Provide the [X, Y] coordinate of the cell's center where the given text is located.  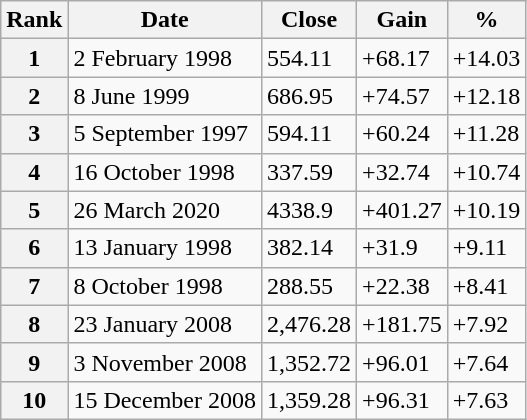
+31.9 [402, 248]
+181.75 [402, 324]
+10.74 [486, 172]
Date [165, 20]
4 [34, 172]
3 [34, 134]
+60.24 [402, 134]
+96.31 [402, 400]
+8.41 [486, 286]
5 September 1997 [165, 134]
8 June 1999 [165, 96]
+14.03 [486, 58]
+32.74 [402, 172]
1,359.28 [310, 400]
Rank [34, 20]
15 December 2008 [165, 400]
+9.11 [486, 248]
554.11 [310, 58]
382.14 [310, 248]
4338.9 [310, 210]
5 [34, 210]
6 [34, 248]
+74.57 [402, 96]
+401.27 [402, 210]
337.59 [310, 172]
8 [34, 324]
+22.38 [402, 286]
8 October 1998 [165, 286]
Close [310, 20]
+96.01 [402, 362]
2,476.28 [310, 324]
594.11 [310, 134]
2 February 1998 [165, 58]
7 [34, 286]
1,352.72 [310, 362]
2 [34, 96]
+10.19 [486, 210]
3 November 2008 [165, 362]
+12.18 [486, 96]
288.55 [310, 286]
16 October 1998 [165, 172]
13 January 1998 [165, 248]
+7.63 [486, 400]
Gain [402, 20]
% [486, 20]
9 [34, 362]
+7.92 [486, 324]
686.95 [310, 96]
23 January 2008 [165, 324]
+68.17 [402, 58]
10 [34, 400]
+11.28 [486, 134]
+7.64 [486, 362]
1 [34, 58]
26 March 2020 [165, 210]
